Identify which cell holds the provided text, then report its (X, Y) central coordinate. 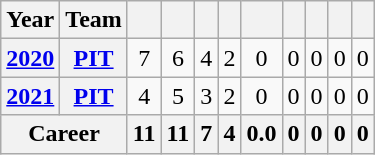
2021 (30, 96)
0.0 (262, 134)
Career (64, 134)
2020 (30, 58)
Team (94, 20)
Year (30, 20)
6 (178, 58)
3 (206, 96)
5 (178, 96)
